Search for the cell housing the specified text and yield its [x, y] center coordinate. 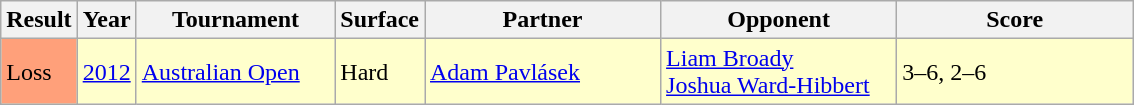
Tournament [236, 20]
Score [1015, 20]
Australian Open [236, 72]
Result [39, 20]
Adam Pavlásek [542, 72]
Loss [39, 72]
2012 [106, 72]
Liam Broady Joshua Ward-Hibbert [779, 72]
Year [106, 20]
3–6, 2–6 [1015, 72]
Opponent [779, 20]
Hard [380, 72]
Surface [380, 20]
Partner [542, 20]
